For the text-containing cell, return its midpoint in (x, y) coordinate format. 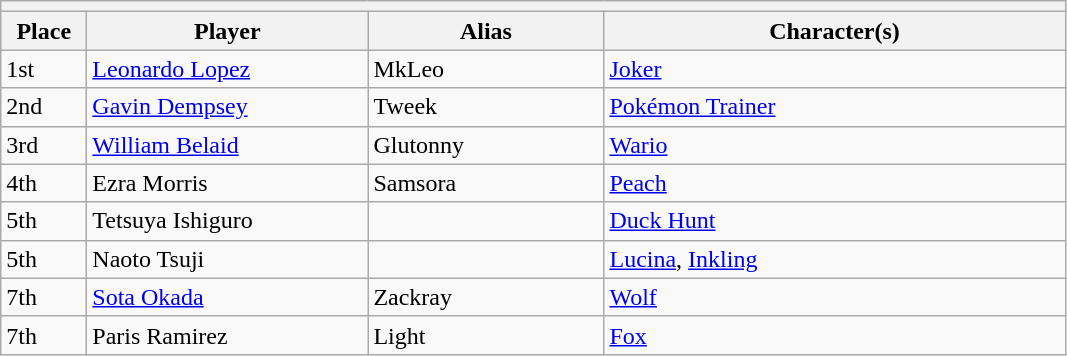
2nd (44, 107)
Lucina, Inkling (834, 259)
Glutonny (486, 145)
Tetsuya Ishiguro (228, 221)
Wario (834, 145)
Samsora (486, 183)
Wolf (834, 297)
Zackray (486, 297)
Alias (486, 31)
4th (44, 183)
Ezra Morris (228, 183)
1st (44, 69)
Joker (834, 69)
Peach (834, 183)
William Belaid (228, 145)
Naoto Tsuji (228, 259)
3rd (44, 145)
Leonardo Lopez (228, 69)
Tweek (486, 107)
MkLeo (486, 69)
Duck Hunt (834, 221)
Sota Okada (228, 297)
Pokémon Trainer (834, 107)
Place (44, 31)
Paris Ramirez (228, 335)
Player (228, 31)
Light (486, 335)
Character(s) (834, 31)
Gavin Dempsey (228, 107)
Fox (834, 335)
